Provide the (X, Y) coordinate of the cell's center where the given text is located.  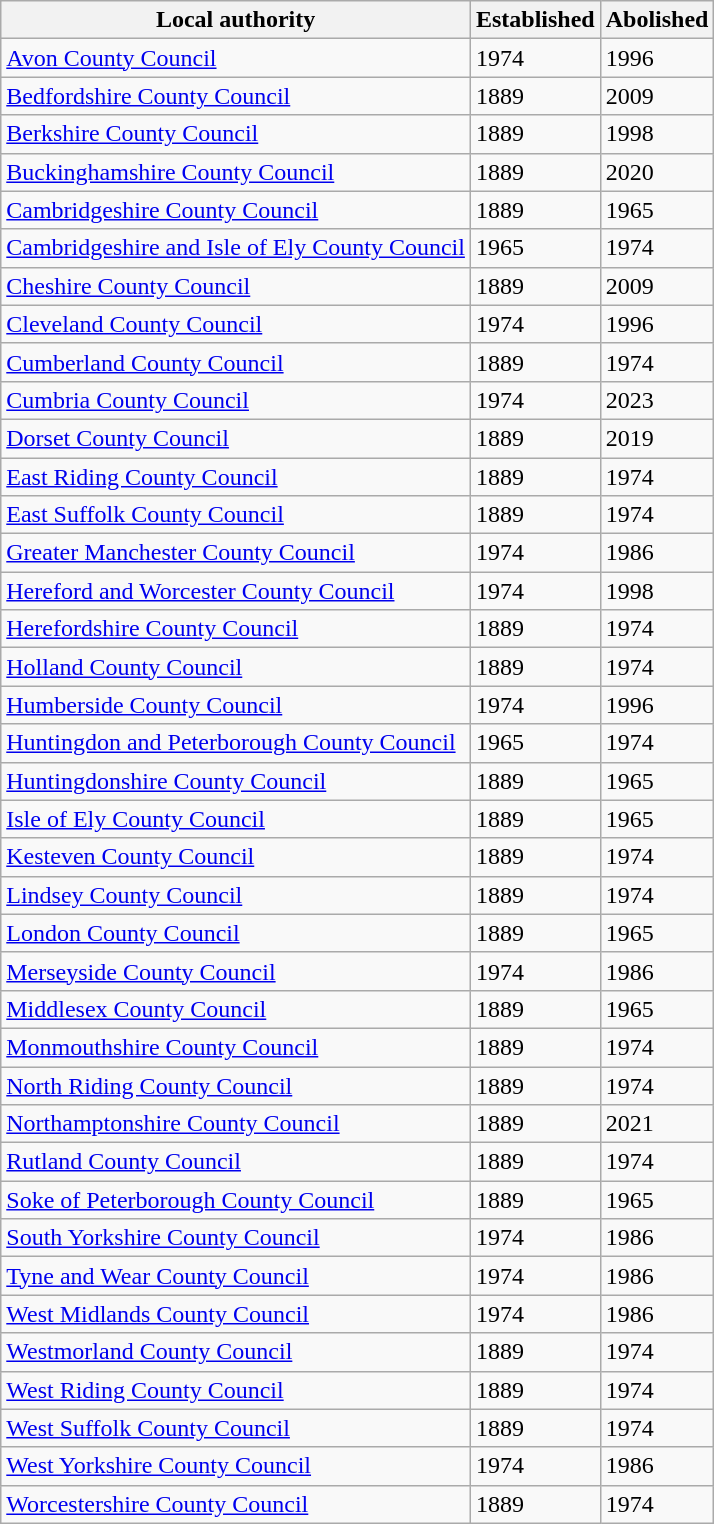
Huntingdon and Peterborough County Council (236, 743)
North Riding County Council (236, 1085)
Lindsey County Council (236, 895)
Established (535, 20)
West Suffolk County Council (236, 1428)
Cambridgeshire County Council (236, 210)
Huntingdonshire County Council (236, 781)
2023 (657, 400)
Monmouthshire County Council (236, 1047)
Herefordshire County Council (236, 629)
Greater Manchester County Council (236, 553)
Cleveland County Council (236, 324)
Avon County Council (236, 58)
South Yorkshire County Council (236, 1238)
Humberside County Council (236, 705)
Abolished (657, 20)
Northamptonshire County Council (236, 1124)
Berkshire County Council (236, 134)
2019 (657, 438)
Isle of Ely County Council (236, 819)
Rutland County Council (236, 1162)
Worcestershire County Council (236, 1504)
Buckinghamshire County Council (236, 172)
London County Council (236, 933)
Bedfordshire County Council (236, 96)
West Midlands County Council (236, 1314)
Cumbria County Council (236, 400)
Tyne and Wear County Council (236, 1276)
Holland County Council (236, 667)
Dorset County Council (236, 438)
East Riding County Council (236, 477)
Merseyside County Council (236, 971)
West Yorkshire County Council (236, 1466)
East Suffolk County Council (236, 515)
Soke of Peterborough County Council (236, 1200)
Cumberland County Council (236, 362)
Cambridgeshire and Isle of Ely County Council (236, 248)
Cheshire County Council (236, 286)
Local authority (236, 20)
Westmorland County Council (236, 1352)
Hereford and Worcester County Council (236, 591)
2021 (657, 1124)
West Riding County Council (236, 1390)
2020 (657, 172)
Kesteven County Council (236, 857)
Middlesex County Council (236, 1009)
